Extract the [X, Y] coordinate from the center of the cell holding the provided text.  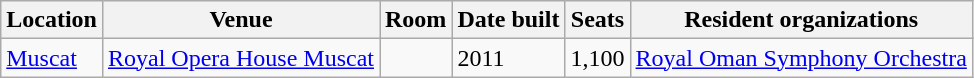
2011 [508, 58]
Royal Oman Symphony Orchestra [801, 58]
Venue [240, 20]
Room [416, 20]
Resident organizations [801, 20]
Royal Opera House Muscat [240, 58]
Date built [508, 20]
1,100 [598, 58]
Seats [598, 20]
Location [52, 20]
Muscat [52, 58]
